Determine the (X, Y) coordinate at the center of the cell enclosing the given text.  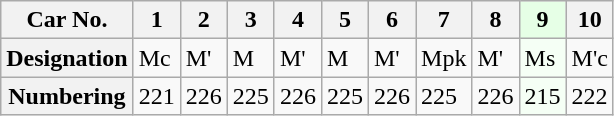
5 (344, 20)
Car No. (67, 20)
Mpk (444, 58)
8 (496, 20)
2 (204, 20)
215 (542, 96)
Designation (67, 58)
221 (156, 96)
6 (392, 20)
M'c (590, 58)
7 (444, 20)
9 (542, 20)
222 (590, 96)
Mc (156, 58)
1 (156, 20)
Numbering (67, 96)
Ms (542, 58)
10 (590, 20)
3 (250, 20)
4 (298, 20)
